For the text-containing cell, return its midpoint in [X, Y] coordinate format. 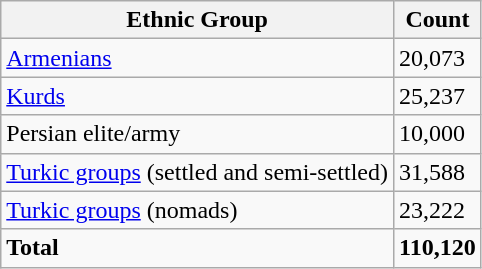
110,120 [438, 248]
31,588 [438, 172]
25,237 [438, 96]
Kurds [198, 96]
10,000 [438, 134]
Total [198, 248]
Turkic groups (nomads) [198, 210]
Count [438, 20]
Persian elite/army [198, 134]
Armenians [198, 58]
20,073 [438, 58]
Ethnic Group [198, 20]
23,222 [438, 210]
Turkic groups (settled and semi-settled) [198, 172]
